Capture the cell that displays the provided text and extract its (x, y) central coordinate. 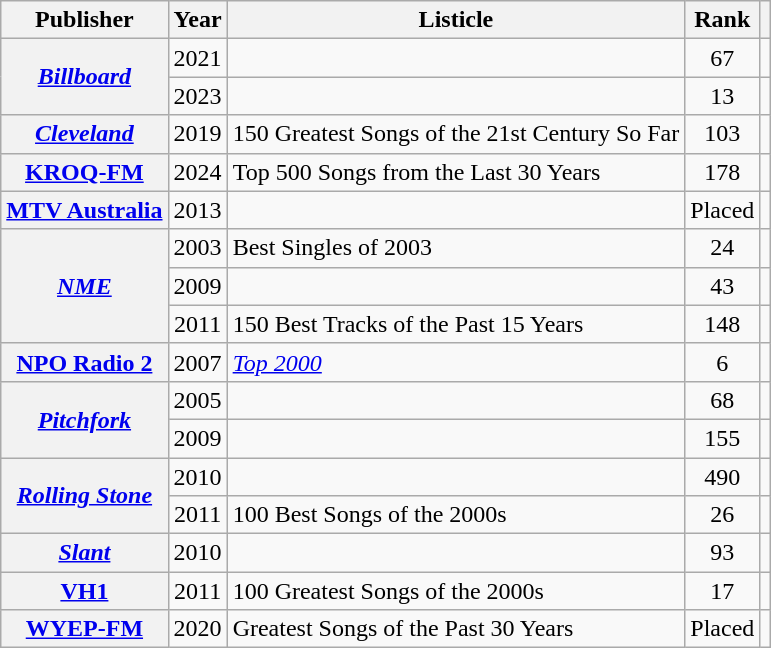
Listicle (456, 20)
Cleveland (84, 134)
490 (722, 477)
Rolling Stone (84, 496)
150 Greatest Songs of the 21st Century So Far (456, 134)
2005 (198, 400)
Slant (84, 553)
24 (722, 248)
2013 (198, 210)
Top 2000 (456, 362)
NPO Radio 2 (84, 362)
100 Greatest Songs of the 2000s (456, 591)
2007 (198, 362)
155 (722, 438)
Greatest Songs of the Past 30 Years (456, 629)
2023 (198, 96)
WYEP-FM (84, 629)
100 Best Songs of the 2000s (456, 515)
103 (722, 134)
150 Best Tracks of the Past 15 Years (456, 324)
Billboard (84, 77)
67 (722, 58)
148 (722, 324)
Top 500 Songs from the Last 30 Years (456, 172)
13 (722, 96)
KROQ-FM (84, 172)
Publisher (84, 20)
Year (198, 20)
Best Singles of 2003 (456, 248)
MTV Australia (84, 210)
43 (722, 286)
6 (722, 362)
26 (722, 515)
2021 (198, 58)
2024 (198, 172)
17 (722, 591)
Rank (722, 20)
93 (722, 553)
2019 (198, 134)
2003 (198, 248)
2020 (198, 629)
Pitchfork (84, 419)
NME (84, 286)
178 (722, 172)
68 (722, 400)
VH1 (84, 591)
